Return (X, Y) of the center of cell containing provided text 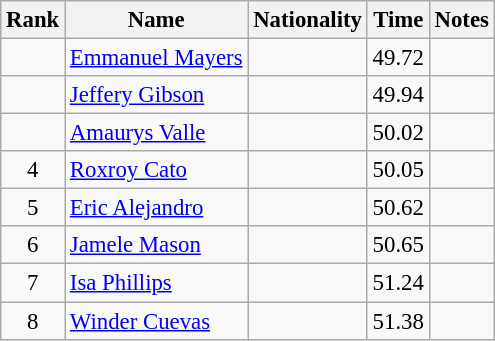
Winder Cuevas (156, 321)
5 (33, 208)
Eric Alejandro (156, 208)
50.05 (398, 170)
49.72 (398, 58)
Emmanuel Mayers (156, 58)
Jamele Mason (156, 245)
6 (33, 245)
7 (33, 283)
Name (156, 20)
Time (398, 20)
51.38 (398, 321)
8 (33, 321)
49.94 (398, 95)
Amaurys Valle (156, 133)
Nationality (308, 20)
Rank (33, 20)
51.24 (398, 283)
50.62 (398, 208)
Jeffery Gibson (156, 95)
Notes (462, 20)
Isa Phillips (156, 283)
50.02 (398, 133)
Roxroy Cato (156, 170)
4 (33, 170)
50.65 (398, 245)
